Detect which cell encompasses the target text, then output its (X, Y) center coordinate. 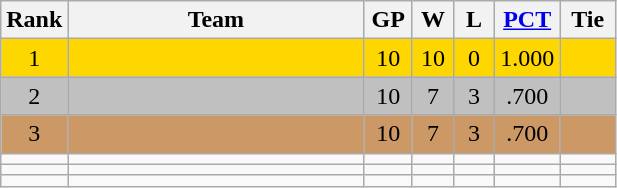
W (432, 20)
Team (216, 20)
1.000 (528, 58)
PCT (528, 20)
0 (474, 58)
Rank (34, 20)
GP (388, 20)
Tie (588, 20)
L (474, 20)
1 (34, 58)
2 (34, 96)
